Return the (x, y) coordinate for the center point of the cell that contains the specified text.  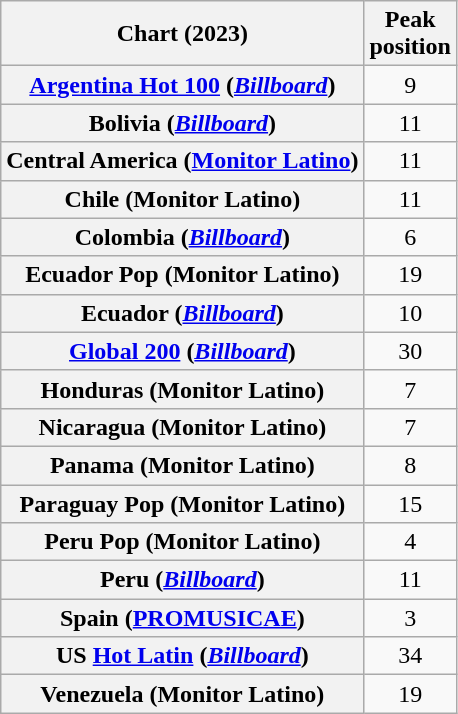
Central America (Monitor Latino) (182, 161)
8 (410, 465)
4 (410, 542)
6 (410, 237)
Chart (2023) (182, 34)
Paraguay Pop (Monitor Latino) (182, 503)
Global 200 (Billboard) (182, 351)
Argentina Hot 100 (Billboard) (182, 85)
Spain (PROMUSICAE) (182, 618)
US Hot Latin (Billboard) (182, 656)
3 (410, 618)
10 (410, 313)
Chile (Monitor Latino) (182, 199)
34 (410, 656)
Peru Pop (Monitor Latino) (182, 542)
Honduras (Monitor Latino) (182, 389)
9 (410, 85)
Panama (Monitor Latino) (182, 465)
15 (410, 503)
Bolivia (Billboard) (182, 123)
Ecuador Pop (Monitor Latino) (182, 275)
30 (410, 351)
Venezuela (Monitor Latino) (182, 694)
Nicaragua (Monitor Latino) (182, 427)
Peru (Billboard) (182, 580)
Ecuador (Billboard) (182, 313)
Peakposition (410, 34)
Colombia (Billboard) (182, 237)
